Determine the [X, Y] coordinate at the center of the cell enclosing the given text.  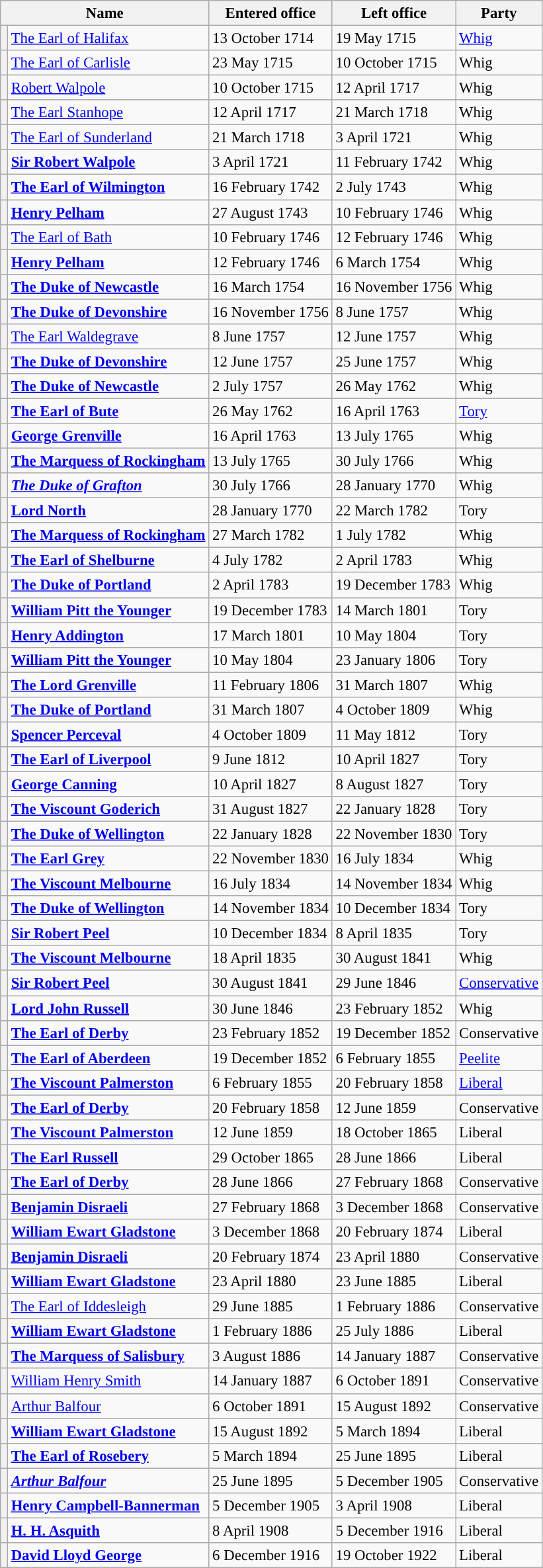
13 October 1714 [271, 38]
H. H. Asquith [108, 1530]
The Earl of Iddesleigh [108, 1307]
2 July 1743 [394, 187]
Sir Robert Walpole [108, 162]
23 May 1715 [271, 63]
William Henry Smith [108, 1381]
The Earl of Bute [108, 411]
19 May 1715 [394, 38]
Entered office [271, 13]
8 April 1908 [271, 1530]
9 June 1812 [271, 760]
27 August 1743 [271, 212]
23 June 1885 [394, 1282]
The Earl of Wilmington [108, 187]
30 June 1846 [271, 1008]
The Earl Waldegrave [108, 337]
11 February 1742 [394, 162]
5 December 1916 [394, 1530]
11 February 1806 [271, 685]
3 April 1908 [394, 1506]
The Earl of Liverpool [108, 760]
23 January 1806 [394, 660]
Peelite [499, 1058]
18 April 1835 [271, 959]
Party [499, 13]
25 June 1757 [394, 361]
Lord John Russell [108, 1008]
The Earl of Halifax [108, 38]
Henry Campbell-Bannerman [108, 1506]
The Earl of Sunderland [108, 138]
The Earl Stanhope [108, 112]
8 August 1827 [394, 784]
2 July 1757 [271, 386]
31 August 1827 [271, 809]
The Earl of Bath [108, 237]
The Viscount Goderich [108, 809]
The Earl Grey [108, 859]
29 October 1865 [271, 1157]
6 March 1754 [394, 262]
George Grenville [108, 436]
1 July 1782 [394, 535]
Spencer Perceval [108, 734]
22 March 1782 [394, 511]
8 April 1835 [394, 934]
29 June 1885 [271, 1307]
Henry Addington [108, 635]
The Duke of Grafton [108, 486]
3 August 1886 [271, 1356]
Left office [394, 13]
29 June 1846 [394, 983]
18 October 1865 [394, 1133]
6 December 1916 [271, 1555]
16 February 1742 [271, 187]
17 March 1801 [271, 635]
16 March 1754 [271, 286]
The Earl Russell [108, 1157]
Lord North [108, 511]
The Earl of Carlisle [108, 63]
Robert Walpole [108, 88]
The Earl of Shelburne [108, 560]
The Earl of Rosebery [108, 1456]
25 July 1886 [394, 1331]
David Lloyd George [108, 1555]
4 July 1782 [271, 560]
27 March 1782 [271, 535]
14 March 1801 [394, 610]
The Earl of Aberdeen [108, 1058]
Name [104, 13]
The Lord Grenville [108, 685]
George Canning [108, 784]
11 May 1812 [394, 734]
The Marquess of Salisbury [108, 1356]
19 October 1922 [394, 1555]
